For the text-containing cell, return its midpoint in [x, y] coordinate format. 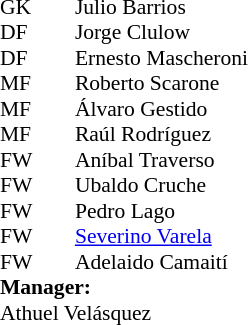
Jorge Clulow [162, 33]
Raúl Rodríguez [162, 135]
Álvaro Gestido [162, 109]
Ernesto Mascheroni [162, 58]
Aníbal Traverso [162, 160]
Pedro Lago [162, 211]
Adelaido Camaití [162, 262]
Ubaldo Cruche [162, 185]
Roberto Scarone [162, 83]
Manager: [124, 287]
Severino Varela [162, 237]
